Scan for the cell matching the given text and deliver its (x, y) coordinate at center. 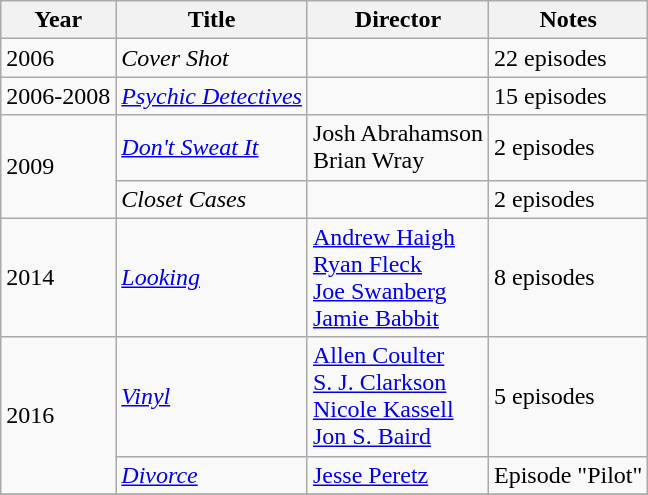
Psychic Detectives (212, 96)
8 episodes (568, 278)
Notes (568, 20)
15 episodes (568, 96)
Don't Sweat It (212, 148)
Closet Cases (212, 199)
Jesse Peretz (398, 475)
Cover Shot (212, 58)
Vinyl (212, 396)
Looking (212, 278)
Josh AbrahamsonBrian Wray (398, 148)
Andrew HaighRyan FleckJoe SwanbergJamie Babbit (398, 278)
2006-2008 (58, 96)
2016 (58, 416)
Episode "Pilot" (568, 475)
Title (212, 20)
Allen CoulterS. J. ClarksonNicole KassellJon S. Baird (398, 396)
5 episodes (568, 396)
Director (398, 20)
2006 (58, 58)
2009 (58, 166)
Divorce (212, 475)
Year (58, 20)
22 episodes (568, 58)
2014 (58, 278)
